Locate the cell with the specified text and output its (X, Y) center coordinate. 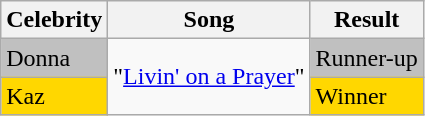
Song (209, 20)
Donna (54, 58)
Winner (366, 96)
"Livin' on a Prayer" (209, 77)
Runner-up (366, 58)
Kaz (54, 96)
Result (366, 20)
Celebrity (54, 20)
